Find where the given text appears and provide that cell's center as (X, Y) coordinate. 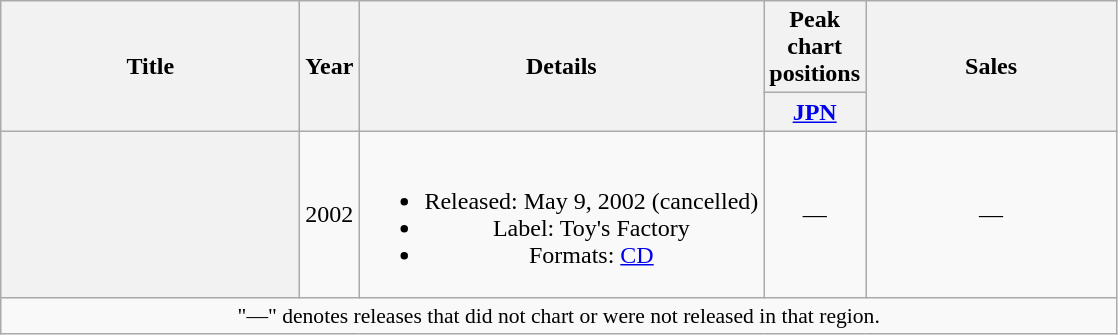
Released: May 9, 2002 (cancelled)Label: Toy's FactoryFormats: CD (562, 214)
"—" denotes releases that did not chart or were not released in that region. (559, 316)
Year (330, 66)
2002 (330, 214)
JPN (815, 112)
Sales (992, 66)
Peak chart positions (815, 47)
Title (150, 66)
Details (562, 66)
